Capture the cell that displays the provided text and extract its (x, y) central coordinate. 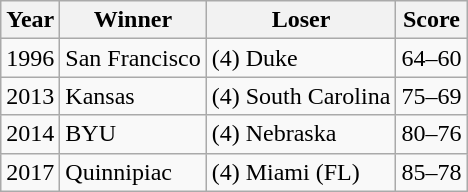
Score (432, 20)
2017 (30, 172)
BYU (133, 134)
Year (30, 20)
Kansas (133, 96)
(4) Duke (301, 58)
Loser (301, 20)
Winner (133, 20)
64–60 (432, 58)
2013 (30, 96)
80–76 (432, 134)
75–69 (432, 96)
(4) South Carolina (301, 96)
Quinnipiac (133, 172)
85–78 (432, 172)
(4) Miami (FL) (301, 172)
(4) Nebraska (301, 134)
1996 (30, 58)
2014 (30, 134)
San Francisco (133, 58)
